For the text-containing cell, return its midpoint in [X, Y] coordinate format. 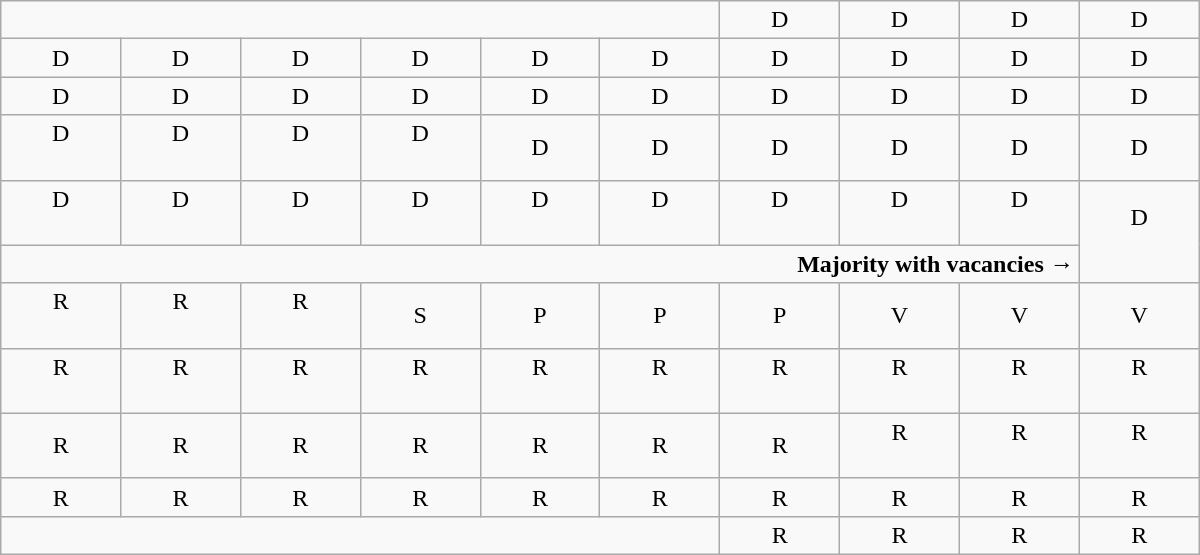
Majority with vacancies → [540, 264]
S [420, 316]
